Capture the cell that displays the provided text and extract its (x, y) central coordinate. 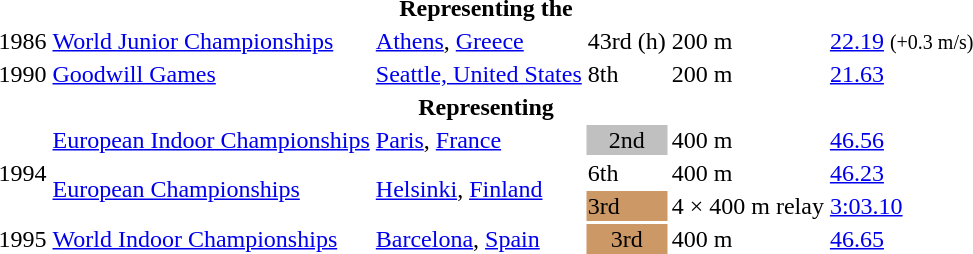
Goodwill Games (211, 74)
Paris, France (478, 140)
43rd (h) (626, 41)
World Junior Championships (211, 41)
World Indoor Championships (211, 239)
Athens, Greece (478, 41)
6th (626, 173)
4 × 400 m relay (748, 206)
2nd (626, 140)
8th (626, 74)
Seattle, United States (478, 74)
Barcelona, Spain (478, 239)
Helsinki, Finland (478, 190)
European Championships (211, 190)
European Indoor Championships (211, 140)
